Scan for the cell matching the given text and deliver its (X, Y) coordinate at center. 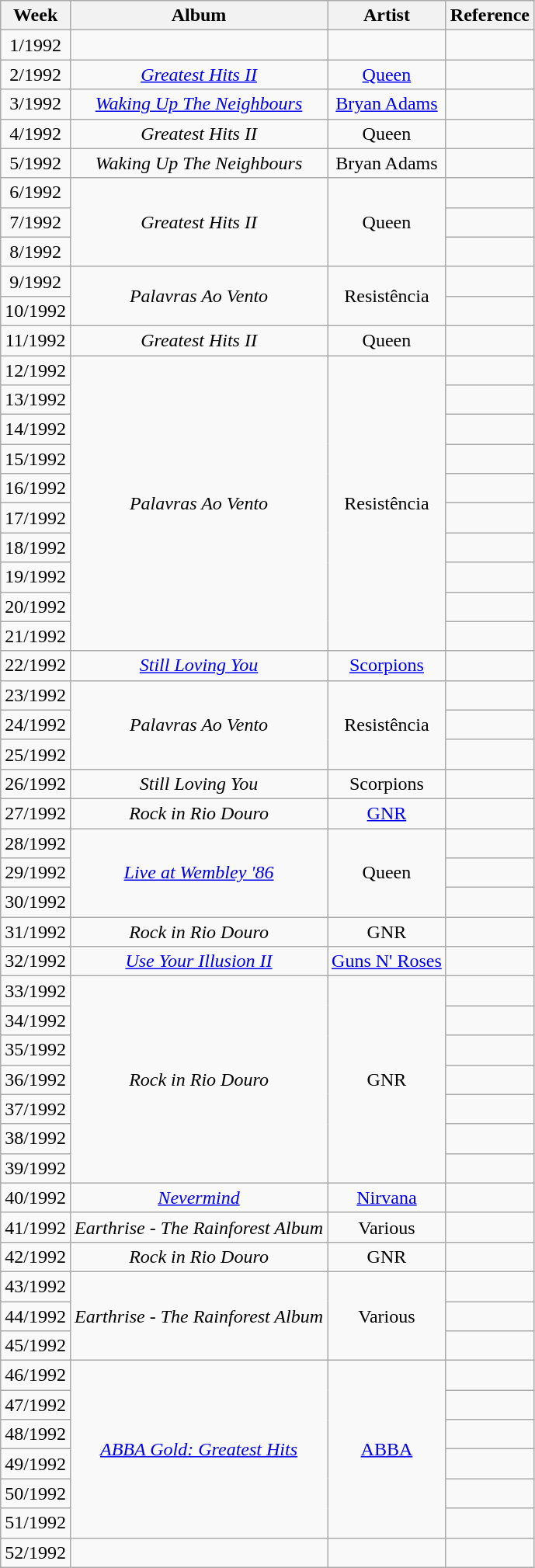
17/1992 (36, 518)
18/1992 (36, 548)
40/1992 (36, 1198)
24/1992 (36, 725)
Use Your Illusion II (199, 961)
14/1992 (36, 429)
23/1992 (36, 695)
48/1992 (36, 1434)
42/1992 (36, 1257)
Nirvana (387, 1198)
Album (199, 16)
3/1992 (36, 104)
31/1992 (36, 932)
7/1992 (36, 222)
13/1992 (36, 400)
9/1992 (36, 281)
8/1992 (36, 252)
16/1992 (36, 488)
Week (36, 16)
36/1992 (36, 1080)
50/1992 (36, 1493)
45/1992 (36, 1346)
35/1992 (36, 1050)
49/1992 (36, 1464)
39/1992 (36, 1168)
28/1992 (36, 843)
27/1992 (36, 813)
15/1992 (36, 459)
Reference (489, 16)
29/1992 (36, 873)
41/1992 (36, 1227)
Live at Wembley '86 (199, 872)
19/1992 (36, 577)
ABBA Gold: Greatest Hits (199, 1449)
26/1992 (36, 784)
47/1992 (36, 1405)
44/1992 (36, 1316)
11/1992 (36, 340)
6/1992 (36, 193)
22/1992 (36, 666)
12/1992 (36, 370)
38/1992 (36, 1139)
51/1992 (36, 1523)
1/1992 (36, 45)
43/1992 (36, 1286)
2/1992 (36, 75)
Nevermind (199, 1198)
ABBA (387, 1449)
Artist (387, 16)
37/1992 (36, 1109)
20/1992 (36, 607)
52/1992 (36, 1552)
34/1992 (36, 1020)
Guns N' Roses (387, 961)
10/1992 (36, 311)
21/1992 (36, 636)
46/1992 (36, 1375)
30/1992 (36, 902)
4/1992 (36, 134)
5/1992 (36, 163)
32/1992 (36, 961)
33/1992 (36, 991)
25/1992 (36, 754)
